Return the [x, y] coordinate for the center point of the cell that contains the specified text.  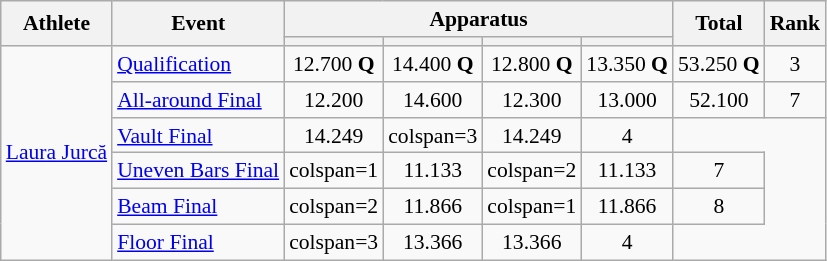
Apparatus [478, 19]
8 [719, 207]
12.700 Q [334, 64]
12.800 Q [532, 64]
3 [796, 64]
12.300 [532, 100]
Floor Final [198, 243]
Beam Final [198, 207]
13.000 [627, 100]
14.400 Q [432, 64]
Laura Jurcă [56, 153]
12.200 [334, 100]
14.600 [432, 100]
Vault Final [198, 136]
Athlete [56, 24]
Total [719, 24]
All-around Final [198, 100]
53.250 Q [719, 64]
Rank [796, 24]
Event [198, 24]
Qualification [198, 64]
Uneven Bars Final [198, 171]
52.100 [719, 100]
13.350 Q [627, 64]
